Detect which cell encompasses the target text, then output its (X, Y) center coordinate. 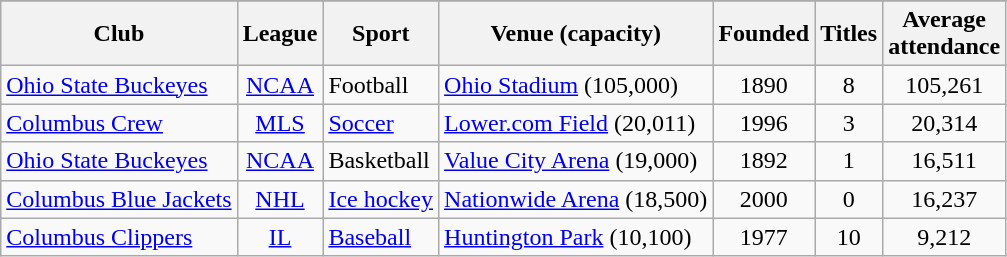
Columbus Blue Jackets (119, 199)
Soccer (381, 123)
MLS (280, 123)
Founded (764, 34)
1 (849, 161)
2000 (764, 199)
Football (381, 85)
1996 (764, 123)
8 (849, 85)
9,212 (944, 237)
Columbus Crew (119, 123)
Titles (849, 34)
10 (849, 237)
16,511 (944, 161)
Nationwide Arena (18,500) (576, 199)
1892 (764, 161)
Lower.com Field (20,011) (576, 123)
Ohio Stadium (105,000) (576, 85)
Columbus Clippers (119, 237)
3 (849, 123)
1890 (764, 85)
20,314 (944, 123)
16,237 (944, 199)
IL (280, 237)
Huntington Park (10,100) (576, 237)
NHL (280, 199)
Ice hockey (381, 199)
Value City Arena (19,000) (576, 161)
Venue (capacity) (576, 34)
Basketball (381, 161)
Baseball (381, 237)
105,261 (944, 85)
Average attendance (944, 34)
0 (849, 199)
1977 (764, 237)
Club (119, 34)
Sport (381, 34)
League (280, 34)
